Determine the [x, y] coordinate at the center of the cell enclosing the given text.  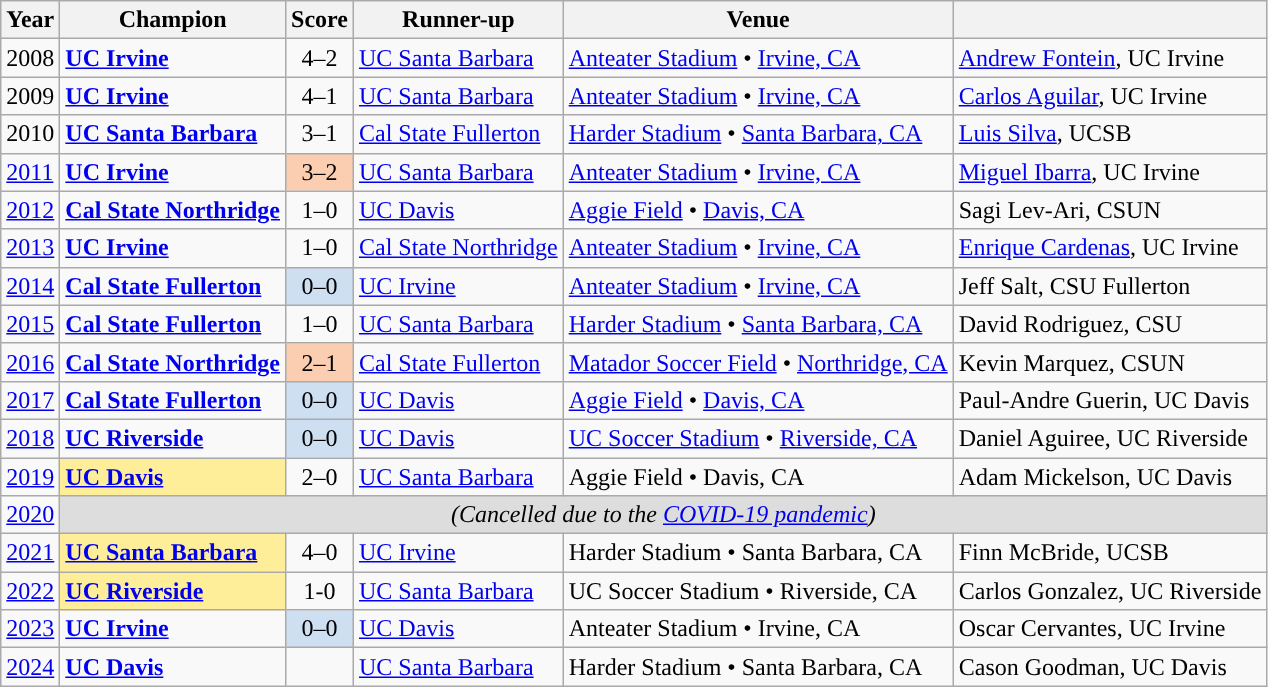
2018 [30, 438]
3–2 [320, 172]
2020 [30, 515]
Enrique Cardenas, UC Irvine [1110, 248]
2019 [30, 477]
Adam Mickelson, UC Davis [1110, 477]
2017 [30, 400]
Champion [173, 20]
Matador Soccer Field • Northridge, CA [758, 362]
4–1 [320, 96]
2009 [30, 96]
Carlos Gonzalez, UC Riverside [1110, 591]
Luis Silva, UCSB [1110, 134]
1-0 [320, 591]
Score [320, 20]
2012 [30, 210]
2021 [30, 553]
Sagi Lev-Ari, CSUN [1110, 210]
(Cancelled due to the COVID-19 pandemic) [664, 515]
2023 [30, 629]
Runner-up [458, 20]
2–1 [320, 362]
Paul-Andre Guerin, UC Davis [1110, 400]
Year [30, 20]
4–2 [320, 58]
Carlos Aguilar, UC Irvine [1110, 96]
Daniel Aguiree, UC Riverside [1110, 438]
Oscar Cervantes, UC Irvine [1110, 629]
2011 [30, 172]
Andrew Fontein, UC Irvine [1110, 58]
4–0 [320, 553]
Kevin Marquez, CSUN [1110, 362]
David Rodriguez, CSU [1110, 324]
Finn McBride, UCSB [1110, 553]
2015 [30, 324]
2016 [30, 362]
2022 [30, 591]
2014 [30, 286]
2–0 [320, 477]
Cason Goodman, UC Davis [1110, 667]
3–1 [320, 134]
2010 [30, 134]
2013 [30, 248]
Venue [758, 20]
2008 [30, 58]
2024 [30, 667]
Miguel Ibarra, UC Irvine [1110, 172]
Jeff Salt, CSU Fullerton [1110, 286]
